Capture the cell that displays the provided text and extract its (x, y) central coordinate. 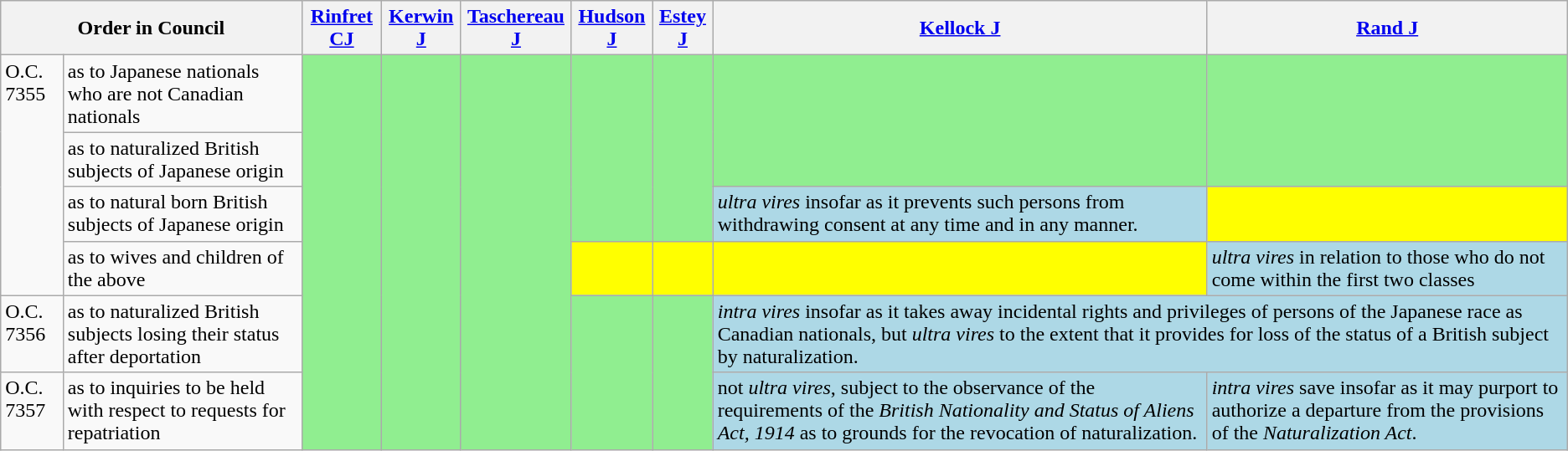
as to wives and children of the above (183, 268)
as to naturalized British subjects of Japanese origin (183, 159)
Hudson J (611, 28)
ultra vires insofar as it prevents such persons from withdrawing consent at any time and in any manner. (960, 214)
O.C. 7356 (32, 334)
Kellock J (960, 28)
ultra vires in relation to those who do not come within the first two classes (1387, 268)
as to Japanese nationals who are not Canadian nationals (183, 94)
O.C. 7357 (32, 411)
Taschereau J (516, 28)
Rand J (1387, 28)
as to natural born British subjects of Japanese origin (183, 214)
Order in Council (151, 28)
Estey J (683, 28)
O.C. 7355 (32, 176)
as to inquiries to be held with respect to requests for repatriation (183, 411)
Kerwin J (421, 28)
as to naturalized British subjects losing their status after deportation (183, 334)
intra vires save insofar as it may purport to authorize a departure from the provisions of the Naturalization Act. (1387, 411)
Rinfret CJ (342, 28)
